Pinpoint the cell where the given text exists, returning its [X, Y] midpoint coordinate. 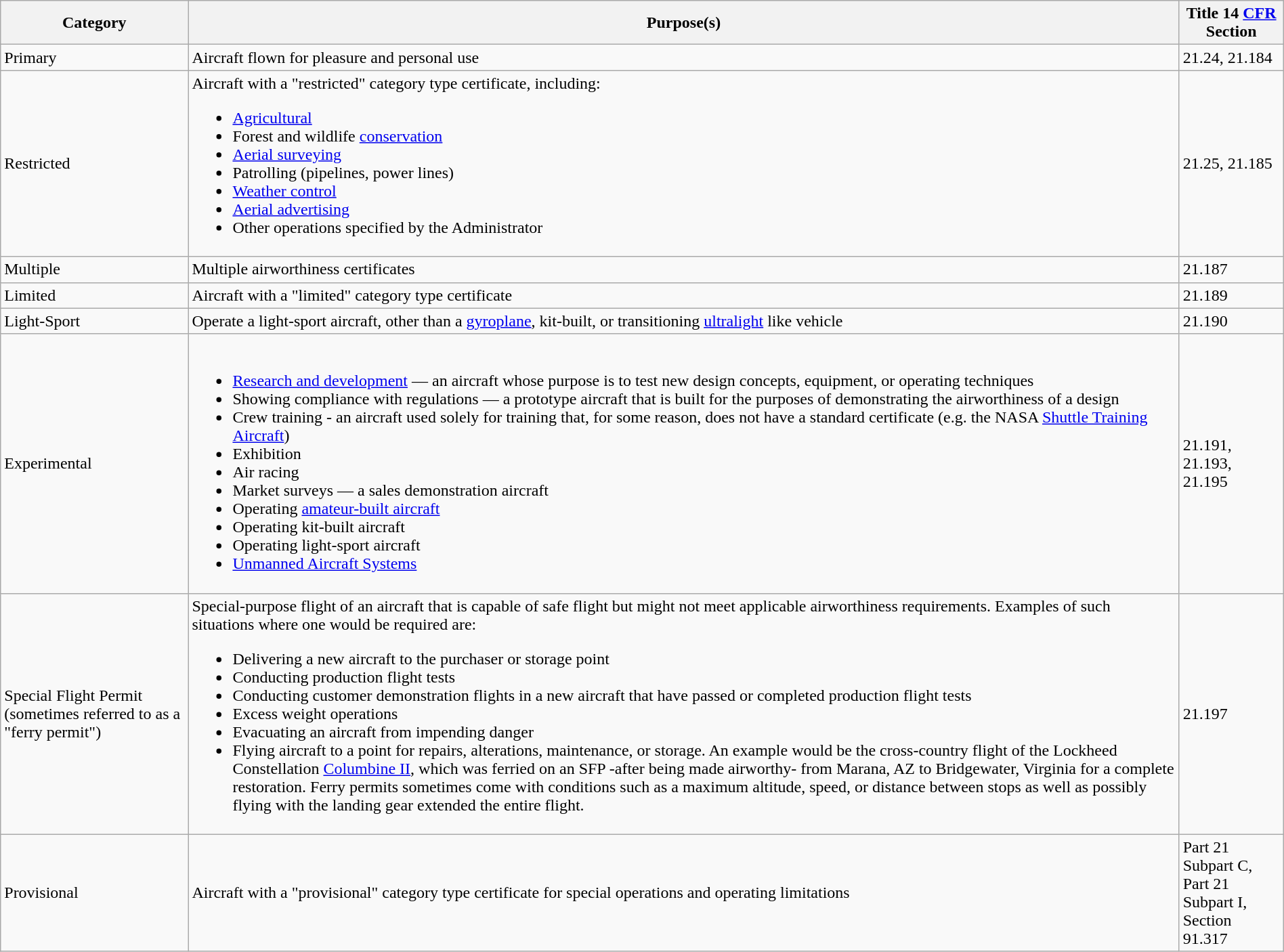
Restricted [95, 164]
Limited [95, 295]
Primary [95, 58]
Special Flight Permit (sometimes referred to as a "ferry permit") [95, 714]
21.24, 21.184 [1231, 58]
21.197 [1231, 714]
Multiple [95, 269]
21.189 [1231, 295]
Experimental [95, 463]
Aircraft with a "limited" category type certificate [684, 295]
Aircraft with a "provisional" category type certificate for special operations and operating limitations [684, 892]
Multiple airworthiness certificates [684, 269]
21.25, 21.185 [1231, 164]
Purpose(s) [684, 23]
Title 14 CFR Section [1231, 23]
Part 21 Subpart C, Part 21 Subpart I, Section 91.317 [1231, 892]
Provisional [95, 892]
Category [95, 23]
21.190 [1231, 321]
Light-Sport [95, 321]
21.187 [1231, 269]
21.191, 21.193, 21.195 [1231, 463]
Operate a light-sport aircraft, other than a gyroplane, kit-built, or transitioning ultralight like vehicle [684, 321]
Aircraft flown for pleasure and personal use [684, 58]
